For the text-containing cell, return its midpoint in [X, Y] coordinate format. 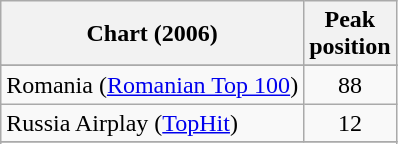
12 [350, 123]
88 [350, 85]
Romania (Romanian Top 100) [152, 85]
Peakposition [350, 34]
Russia Airplay (TopHit) [152, 123]
Chart (2006) [152, 34]
